Output the (x, y) coordinate of the center of the cell containing the given text.  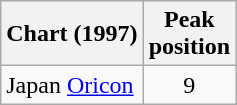
9 (189, 85)
Chart (1997) (72, 34)
Peakposition (189, 34)
Japan Oricon (72, 85)
